Return [x, y] of the center of cell containing provided text 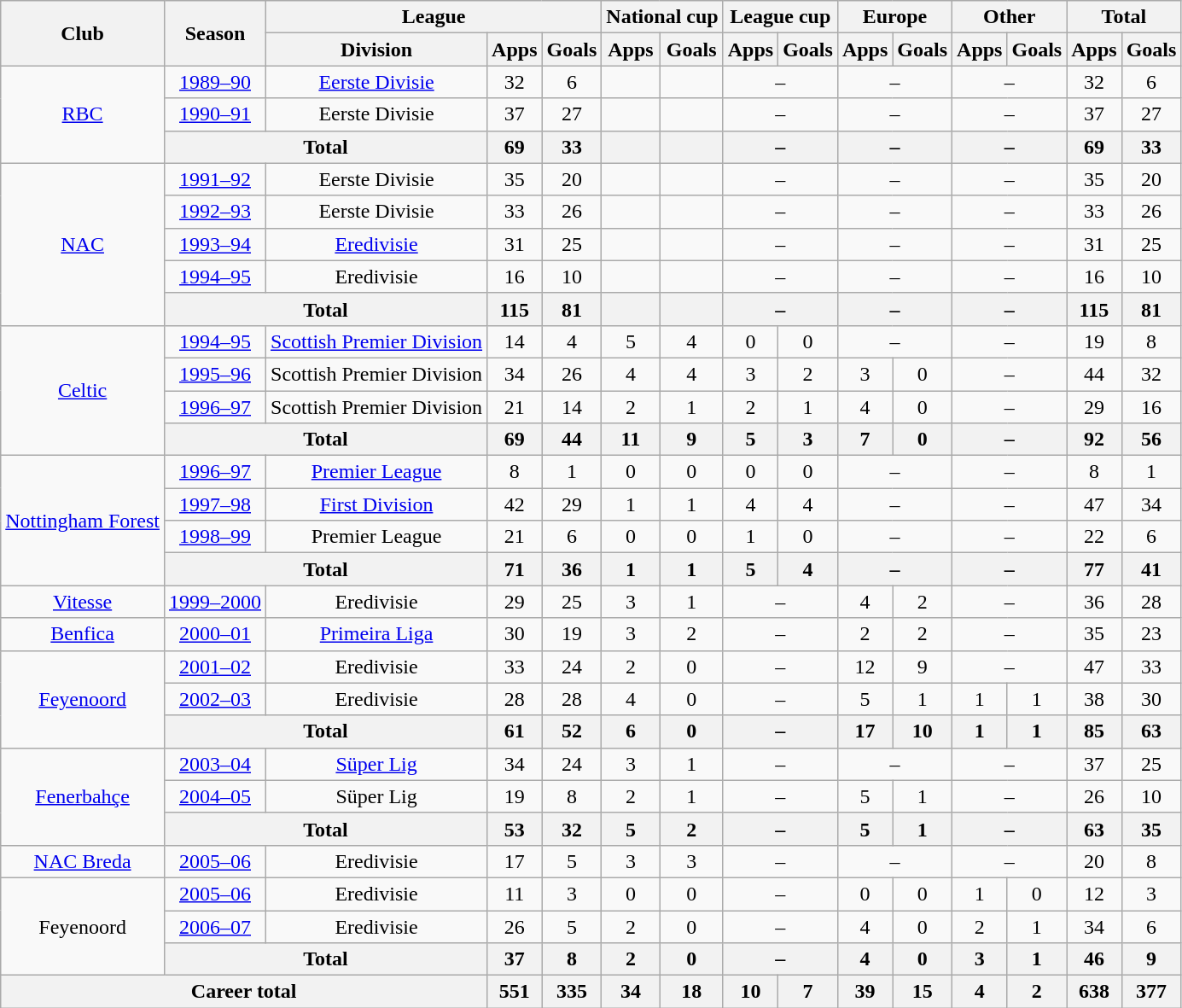
Other [1010, 17]
638 [1094, 992]
551 [515, 992]
23 [1151, 634]
1990–91 [215, 114]
38 [1094, 699]
53 [515, 829]
Celtic [83, 390]
NAC Breda [83, 861]
2006–07 [215, 926]
41 [1151, 569]
92 [1094, 440]
1992–93 [215, 212]
1997–98 [215, 504]
2001–02 [215, 667]
56 [1151, 440]
Career total [244, 992]
2003–04 [215, 764]
377 [1151, 992]
2002–03 [215, 699]
52 [572, 731]
Vitesse [83, 602]
Fenerbahçe [83, 796]
First Division [377, 504]
1991–92 [215, 179]
RBC [83, 114]
2000–01 [215, 634]
42 [515, 504]
Benfica [83, 634]
League cup [780, 17]
Club [83, 33]
39 [865, 992]
335 [572, 992]
77 [1094, 569]
18 [691, 992]
Europe [894, 17]
85 [1094, 731]
22 [1094, 537]
NAC [83, 244]
2004–05 [215, 796]
Nottingham Forest [83, 521]
61 [515, 731]
League [434, 17]
National cup [662, 17]
15 [923, 992]
1998–99 [215, 537]
Season [215, 33]
71 [515, 569]
1993–94 [215, 244]
Division [377, 50]
Primeira Liga [377, 634]
1989–90 [215, 82]
46 [1094, 959]
1999–2000 [215, 602]
1995–96 [215, 374]
